Return the (X, Y) coordinate for the center point of the cell that contains the specified text.  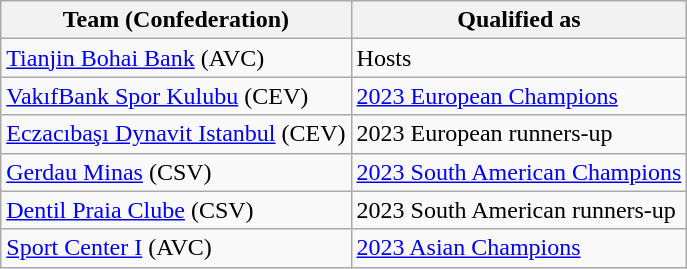
Gerdau Minas (CSV) (176, 172)
2023 European runners-up (519, 134)
2023 Asian Champions (519, 248)
2023 South American runners-up (519, 210)
VakıfBank Spor Kulubu (CEV) (176, 96)
2023 South American Champions (519, 172)
Sport Center I (AVC) (176, 248)
Qualified as (519, 20)
Tianjin Bohai Bank (AVC) (176, 58)
2023 European Champions (519, 96)
Eczacıbaşı Dynavit Istanbul (CEV) (176, 134)
Team (Confederation) (176, 20)
Hosts (519, 58)
Dentil Praia Clube (CSV) (176, 210)
